Capture the cell that displays the provided text and extract its (x, y) central coordinate. 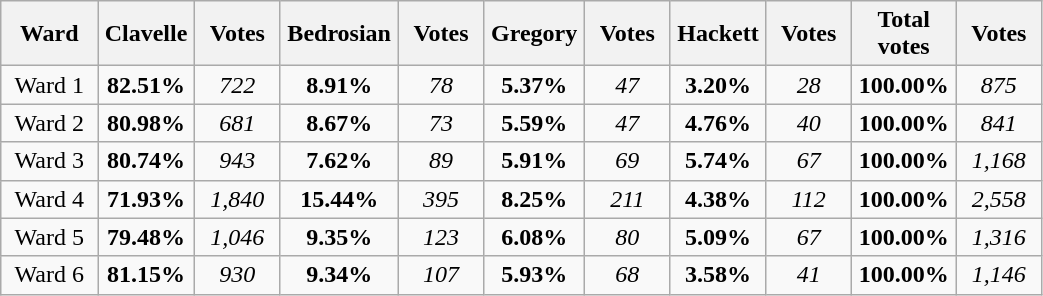
5.74% (718, 161)
9.35% (339, 237)
Ward 5 (50, 237)
1,146 (999, 275)
5.93% (534, 275)
81.15% (146, 275)
Ward (50, 34)
71.93% (146, 199)
Clavelle (146, 34)
841 (999, 123)
722 (237, 85)
15.44% (339, 199)
1,840 (237, 199)
9.34% (339, 275)
82.51% (146, 85)
8.25% (534, 199)
4.38% (718, 199)
5.59% (534, 123)
8.91% (339, 85)
395 (441, 199)
1,168 (999, 161)
6.08% (534, 237)
123 (441, 237)
Ward 4 (50, 199)
7.62% (339, 161)
Ward 3 (50, 161)
930 (237, 275)
69 (627, 161)
Bedrosian (339, 34)
Hackett (718, 34)
5.09% (718, 237)
Ward 1 (50, 85)
68 (627, 275)
2,558 (999, 199)
943 (237, 161)
1,046 (237, 237)
78 (441, 85)
80.98% (146, 123)
875 (999, 85)
4.76% (718, 123)
28 (809, 85)
112 (809, 199)
80 (627, 237)
41 (809, 275)
89 (441, 161)
107 (441, 275)
8.67% (339, 123)
73 (441, 123)
Ward 6 (50, 275)
40 (809, 123)
Ward 2 (50, 123)
5.91% (534, 161)
79.48% (146, 237)
80.74% (146, 161)
211 (627, 199)
1,316 (999, 237)
5.37% (534, 85)
Total votes (904, 34)
Gregory (534, 34)
681 (237, 123)
3.58% (718, 275)
3.20% (718, 85)
